Output the (x, y) coordinate of the center of the cell containing the given text.  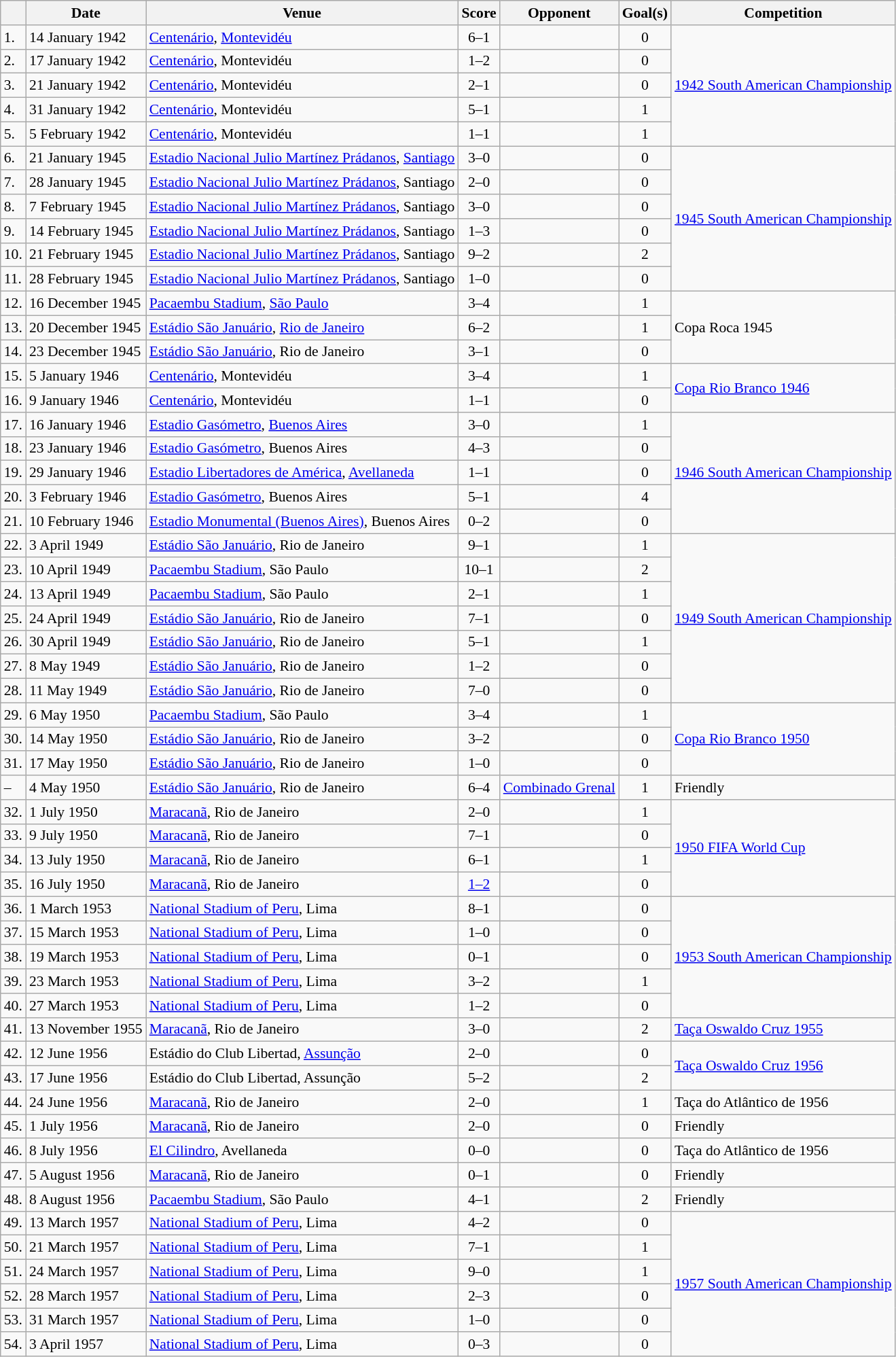
13 April 1949 (86, 594)
14 May 1950 (86, 739)
31. (14, 764)
5–2 (478, 1078)
27 March 1953 (86, 1006)
37. (14, 933)
24 June 1956 (86, 1102)
4 May 1950 (86, 788)
4–3 (478, 448)
14 February 1945 (86, 231)
29 January 1946 (86, 473)
33. (14, 836)
3 April 1949 (86, 546)
10 April 1949 (86, 570)
Estadio Monumental (Buenos Aires), Buenos Aires (302, 521)
40. (14, 1006)
7–0 (478, 691)
44. (14, 1102)
13 July 1950 (86, 860)
Date (86, 13)
1950 FIFA World Cup (783, 848)
9 January 1946 (86, 400)
20 December 1945 (86, 328)
15. (14, 376)
Estadio Libertadores de América, Avellaneda (302, 473)
Taça Oswaldo Cruz 1955 (783, 1029)
24. (14, 594)
23 December 1945 (86, 352)
28 February 1945 (86, 279)
4–2 (478, 1223)
19 March 1953 (86, 957)
8 August 1956 (86, 1199)
2–3 (478, 1296)
12. (14, 304)
21 March 1957 (86, 1248)
48. (14, 1199)
1 July 1956 (86, 1127)
8–1 (478, 909)
14 January 1942 (86, 37)
28. (14, 691)
6–2 (478, 328)
25. (14, 618)
19. (14, 473)
6 May 1950 (86, 715)
1946 South American Championship (783, 473)
17 May 1950 (86, 764)
5 August 1956 (86, 1175)
50. (14, 1248)
6–4 (478, 788)
Opponent (560, 13)
16 January 1946 (86, 425)
18. (14, 448)
Copa Rio Branco 1946 (783, 389)
2. (14, 61)
13. (14, 328)
53. (14, 1320)
47. (14, 1175)
1 July 1950 (86, 812)
29. (14, 715)
0–3 (478, 1345)
7 February 1945 (86, 207)
13 March 1957 (86, 1223)
51. (14, 1272)
Score (478, 13)
36. (14, 909)
38. (14, 957)
3 April 1957 (86, 1345)
16 December 1945 (86, 304)
28 January 1945 (86, 183)
42. (14, 1054)
27. (14, 667)
54. (14, 1345)
31 January 1942 (86, 110)
Taça Oswaldo Cruz 1956 (783, 1065)
20. (14, 497)
– (14, 788)
21 January 1942 (86, 86)
1953 South American Championship (783, 957)
8 July 1956 (86, 1151)
0–2 (478, 521)
28 March 1957 (86, 1296)
1 March 1953 (86, 909)
1. (14, 37)
32. (14, 812)
4–1 (478, 1199)
3–1 (478, 352)
30. (14, 739)
1945 South American Championship (783, 219)
1942 South American Championship (783, 86)
Venue (302, 13)
21 February 1945 (86, 255)
22. (14, 546)
4. (14, 110)
35. (14, 885)
El Cilindro, Avellaneda (302, 1151)
17 June 1956 (86, 1078)
Goal(s) (645, 13)
6. (14, 158)
7. (14, 183)
10 February 1946 (86, 521)
8. (14, 207)
9–0 (478, 1272)
13 November 1955 (86, 1029)
21 January 1945 (86, 158)
34. (14, 860)
21. (14, 521)
17 January 1942 (86, 61)
30 April 1949 (86, 642)
17. (14, 425)
15 March 1953 (86, 933)
10–1 (478, 570)
52. (14, 1296)
23 January 1946 (86, 448)
9 July 1950 (86, 836)
26. (14, 642)
0–0 (478, 1151)
5 February 1942 (86, 134)
Combinado Grenal (560, 788)
5. (14, 134)
Copa Roca 1945 (783, 328)
45. (14, 1127)
9–2 (478, 255)
16 July 1950 (86, 885)
9. (14, 231)
41. (14, 1029)
43. (14, 1078)
24 April 1949 (86, 618)
31 March 1957 (86, 1320)
16. (14, 400)
1949 South American Championship (783, 618)
3. (14, 86)
23 March 1953 (86, 981)
5 January 1946 (86, 376)
46. (14, 1151)
3 February 1946 (86, 497)
1957 South American Championship (783, 1284)
49. (14, 1223)
14. (14, 352)
11. (14, 279)
39. (14, 981)
10. (14, 255)
4 (645, 497)
12 June 1956 (86, 1054)
Competition (783, 13)
24 March 1957 (86, 1272)
1–3 (478, 231)
Copa Rio Branco 1950 (783, 739)
11 May 1949 (86, 691)
8 May 1949 (86, 667)
23. (14, 570)
9–1 (478, 546)
